Provide the [x, y] coordinate of the cell's center where the given text is located.  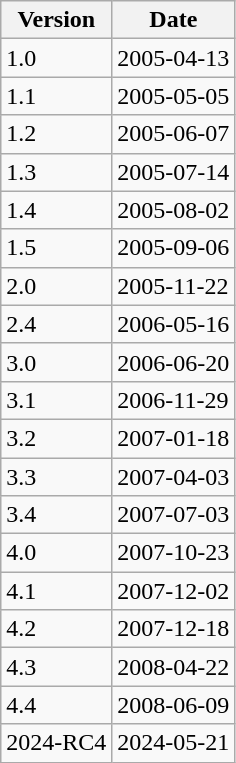
4.4 [56, 705]
4.1 [56, 591]
2005-07-14 [174, 172]
2007-07-03 [174, 515]
2.0 [56, 286]
1.2 [56, 134]
2007-12-18 [174, 629]
3.0 [56, 362]
2005-08-02 [174, 210]
4.0 [56, 553]
2024-05-21 [174, 743]
2005-05-05 [174, 96]
4.3 [56, 667]
2007-12-02 [174, 591]
4.2 [56, 629]
2007-01-18 [174, 438]
2007-04-03 [174, 477]
2005-04-13 [174, 58]
2006-06-20 [174, 362]
2024-RC4 [56, 743]
1.3 [56, 172]
3.2 [56, 438]
1.0 [56, 58]
Version [56, 20]
2008-04-22 [174, 667]
Date [174, 20]
3.4 [56, 515]
1.5 [56, 248]
2005-11-22 [174, 286]
3.3 [56, 477]
1.1 [56, 96]
2005-06-07 [174, 134]
2008-06-09 [174, 705]
2.4 [56, 324]
3.1 [56, 400]
1.4 [56, 210]
2005-09-06 [174, 248]
2006-11-29 [174, 400]
2006-05-16 [174, 324]
2007-10-23 [174, 553]
